Scan for the cell matching the given text and deliver its (X, Y) coordinate at center. 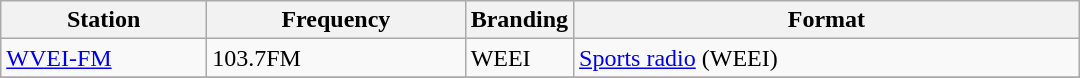
Format (827, 20)
Station (104, 20)
WEEI (519, 58)
Sports radio (WEEI) (827, 58)
Branding (519, 20)
103.7FM (336, 58)
Frequency (336, 20)
WVEI-FM (104, 58)
